Provide the [X, Y] coordinate of the cell's center where the given text is located.  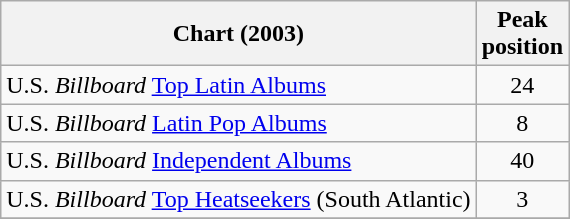
3 [522, 199]
24 [522, 85]
U.S. Billboard Latin Pop Albums [238, 123]
Peakposition [522, 34]
Chart (2003) [238, 34]
8 [522, 123]
U.S. Billboard Top Latin Albums [238, 85]
U.S. Billboard Top Heatseekers (South Atlantic) [238, 199]
U.S. Billboard Independent Albums [238, 161]
40 [522, 161]
